Search for the cell housing the specified text and yield its (X, Y) center coordinate. 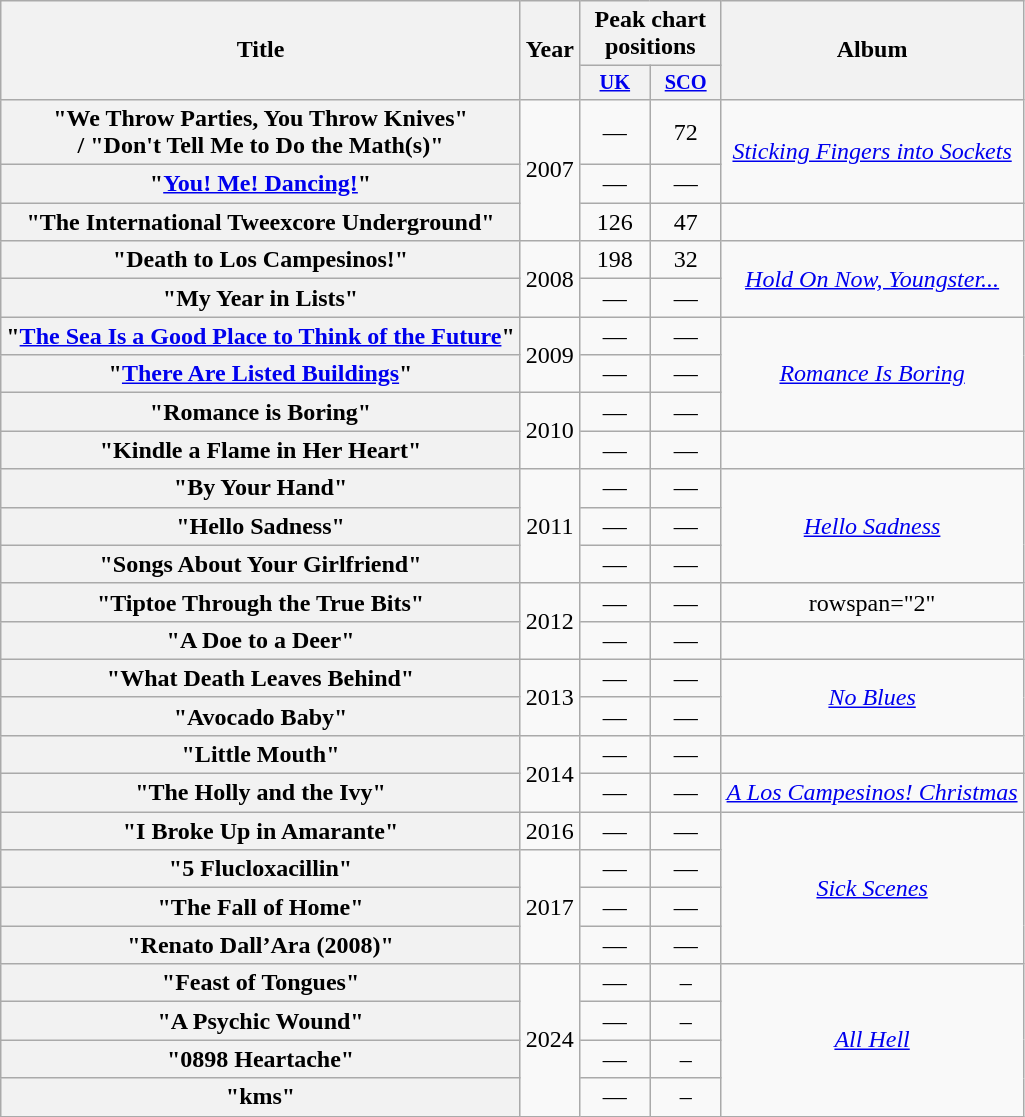
"Songs About Your Girlfriend" (261, 564)
2011 (550, 526)
"kms" (261, 1097)
"Little Mouth" (261, 754)
198 (614, 260)
"Romance is Boring" (261, 412)
"We Throw Parties, You Throw Knives"/ "Don't Tell Me to Do the Math(s)" (261, 132)
All Hell (872, 1040)
47 (686, 222)
"The Sea Is a Good Place to Think of the Future" (261, 336)
"You! Me! Dancing!" (261, 184)
"0898 Heartache" (261, 1059)
2017 (550, 907)
"What Death Leaves Behind" (261, 678)
rowspan="2" (872, 602)
Peak chart positions (650, 34)
"There Are Listed Buildings" (261, 374)
UK (614, 83)
Title (261, 50)
72 (686, 132)
2014 (550, 773)
2007 (550, 170)
Year (550, 50)
"5 Flucloxacillin" (261, 869)
Hold On Now, Youngster... (872, 279)
2016 (550, 831)
Album (872, 50)
"A Doe to a Deer" (261, 640)
Romance Is Boring (872, 374)
"A Psychic Wound" (261, 1021)
SCO (686, 83)
A Los Campesinos! Christmas (872, 793)
"The International Tweexcore Underground" (261, 222)
2009 (550, 355)
"I Broke Up in Amarante" (261, 831)
Sick Scenes (872, 888)
"My Year in Lists" (261, 298)
126 (614, 222)
2012 (550, 621)
"Kindle a Flame in Her Heart" (261, 450)
2024 (550, 1040)
Sticking Fingers into Sockets (872, 150)
2008 (550, 279)
Hello Sadness (872, 526)
"Hello Sadness" (261, 526)
"Renato Dall’Ara (2008)" (261, 945)
"By Your Hand" (261, 488)
2013 (550, 697)
"Feast of Tongues" (261, 983)
"The Fall of Home" (261, 907)
2010 (550, 431)
"Death to Los Campesinos!" (261, 260)
"Tiptoe Through the True Bits" (261, 602)
"The Holly and the Ivy" (261, 793)
"Avocado Baby" (261, 716)
No Blues (872, 697)
32 (686, 260)
